From the cell containing the given text, extract its center point as [X, Y] coordinate. 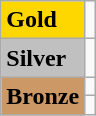
Silver [43, 58]
Bronze [43, 96]
Gold [43, 20]
